For the text-containing cell, return its midpoint in [x, y] coordinate format. 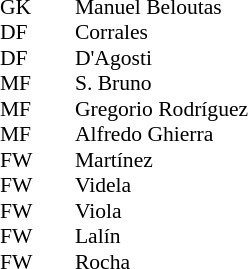
Viola [162, 211]
Corrales [162, 33]
Gregorio Rodríguez [162, 109]
Videla [162, 185]
Martínez [162, 160]
D'Agosti [162, 58]
Lalín [162, 237]
S. Bruno [162, 83]
Alfredo Ghierra [162, 135]
